Locate the cell with the specified text and output its [X, Y] center coordinate. 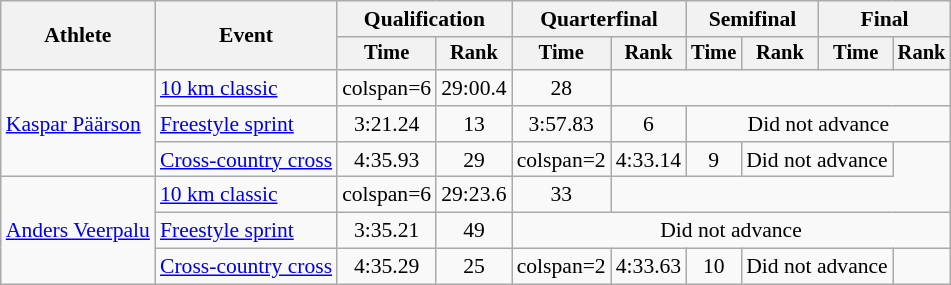
Semifinal [752, 19]
33 [562, 195]
4:33.63 [648, 267]
9 [714, 160]
Event [246, 36]
Kaspar Päärson [78, 124]
3:57.83 [562, 124]
29 [474, 160]
29:23.6 [474, 195]
6 [648, 124]
Anders Veerpalu [78, 230]
13 [474, 124]
28 [562, 88]
4:35.93 [386, 160]
Athlete [78, 36]
29:00.4 [474, 88]
25 [474, 267]
10 [714, 267]
Final [885, 19]
4:35.29 [386, 267]
Qualification [424, 19]
3:21.24 [386, 124]
Quarterfinal [600, 19]
3:35.21 [386, 231]
49 [474, 231]
4:33.14 [648, 160]
